Output the (X, Y) coordinate of the center of the cell containing the given text.  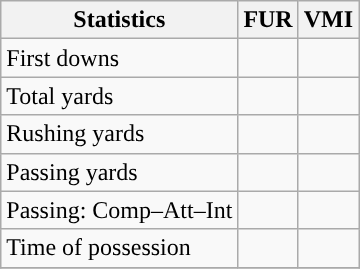
Time of possession (120, 248)
VMI (328, 20)
Statistics (120, 20)
Passing yards (120, 172)
Total yards (120, 96)
FUR (268, 20)
Rushing yards (120, 134)
Passing: Comp–Att–Int (120, 210)
First downs (120, 58)
